Extract the [X, Y] coordinate from the center of the cell holding the provided text.  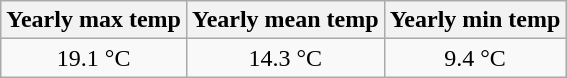
9.4 °C [475, 58]
14.3 °C [285, 58]
19.1 °C [94, 58]
Yearly max temp [94, 20]
Yearly mean temp [285, 20]
Yearly min temp [475, 20]
